For the text-containing cell, return its midpoint in [X, Y] coordinate format. 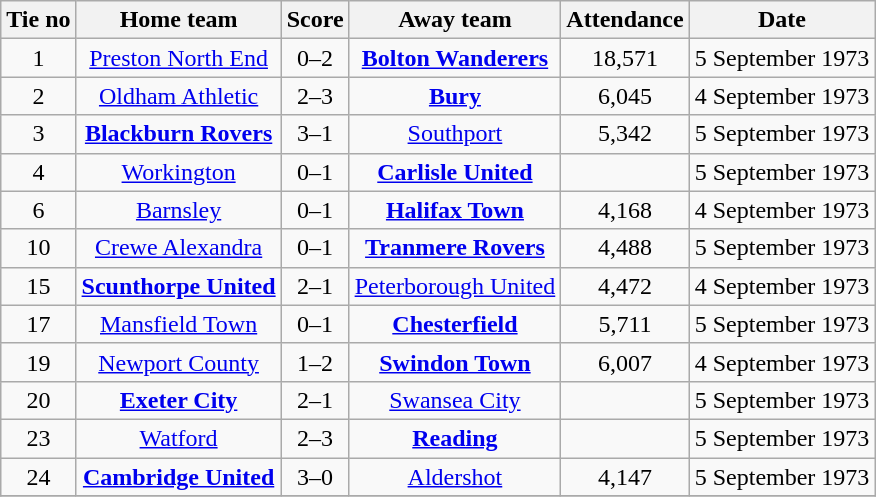
3 [38, 134]
4,488 [625, 248]
Tranmere Rovers [455, 248]
4,147 [625, 477]
4,168 [625, 210]
Home team [178, 20]
Bury [455, 96]
Watford [178, 438]
Exeter City [178, 400]
19 [38, 362]
18,571 [625, 58]
10 [38, 248]
2 [38, 96]
Tie no [38, 20]
4,472 [625, 286]
Aldershot [455, 477]
Bolton Wanderers [455, 58]
Scunthorpe United [178, 286]
Blackburn Rovers [178, 134]
Newport County [178, 362]
Workington [178, 172]
Carlisle United [455, 172]
3–1 [315, 134]
5,342 [625, 134]
Cambridge United [178, 477]
24 [38, 477]
Date [782, 20]
Barnsley [178, 210]
20 [38, 400]
Away team [455, 20]
6 [38, 210]
Crewe Alexandra [178, 248]
6,007 [625, 362]
Swindon Town [455, 362]
Reading [455, 438]
Score [315, 20]
Mansfield Town [178, 324]
Southport [455, 134]
1–2 [315, 362]
Preston North End [178, 58]
Peterborough United [455, 286]
5,711 [625, 324]
0–2 [315, 58]
4 [38, 172]
3–0 [315, 477]
Oldham Athletic [178, 96]
Swansea City [455, 400]
6,045 [625, 96]
Halifax Town [455, 210]
1 [38, 58]
Attendance [625, 20]
Chesterfield [455, 324]
17 [38, 324]
15 [38, 286]
23 [38, 438]
